Provide the (x, y) coordinate of the cell's center where the given text is located.  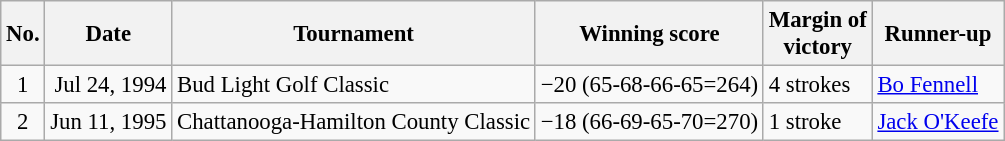
2 (23, 122)
Jul 24, 1994 (108, 85)
−18 (66-69-65-70=270) (649, 122)
1 stroke (818, 122)
Date (108, 34)
Jun 11, 1995 (108, 122)
Margin ofvictory (818, 34)
Runner-up (938, 34)
Chattanooga-Hamilton County Classic (354, 122)
Tournament (354, 34)
Bo Fennell (938, 85)
No. (23, 34)
Jack O'Keefe (938, 122)
1 (23, 85)
Winning score (649, 34)
−20 (65-68-66-65=264) (649, 85)
4 strokes (818, 85)
Bud Light Golf Classic (354, 85)
